Provide the [X, Y] coordinate of the cell's center where the given text is located.  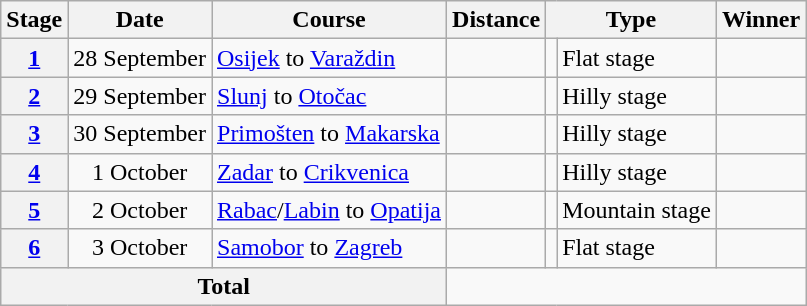
5 [34, 210]
30 September [140, 134]
Total [224, 286]
Slunj to Otočac [330, 96]
29 September [140, 96]
Zadar to Crikvenica [330, 172]
Course [330, 20]
Type [632, 20]
Mountain stage [637, 210]
Stage [34, 20]
4 [34, 172]
Date [140, 20]
3 [34, 134]
Winner [760, 20]
3 October [140, 248]
28 September [140, 58]
Osijek to Varaždin [330, 58]
Distance [496, 20]
1 October [140, 172]
1 [34, 58]
Rabac/Labin to Opatija [330, 210]
Primošten to Makarska [330, 134]
6 [34, 248]
2 [34, 96]
Samobor to Zagreb [330, 248]
2 October [140, 210]
